Search for the cell housing the specified text and yield its [x, y] center coordinate. 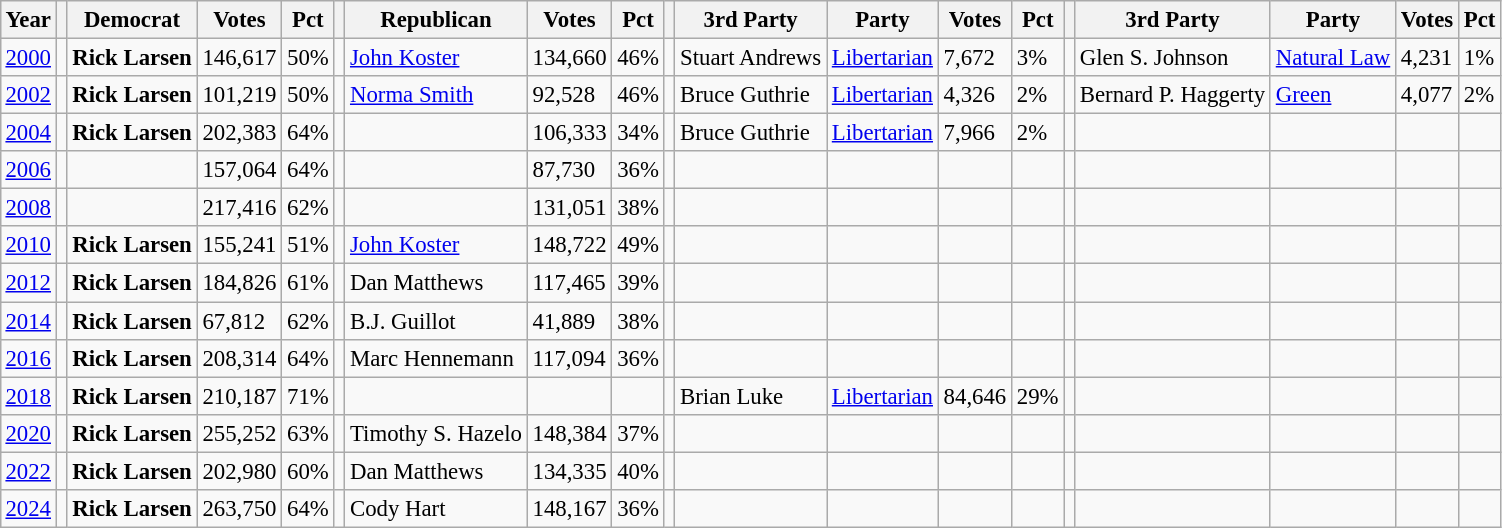
148,167 [570, 508]
B.J. Guillot [436, 321]
92,528 [570, 95]
Democrat [132, 20]
117,094 [570, 358]
Natural Law [1332, 57]
148,384 [570, 433]
131,051 [570, 208]
29% [1038, 396]
2002 [28, 95]
2000 [28, 57]
202,383 [240, 133]
4,231 [1428, 57]
7,966 [974, 133]
2012 [28, 283]
106,333 [570, 133]
Cody Hart [436, 508]
84,646 [974, 396]
Glen S. Johnson [1172, 57]
210,187 [240, 396]
51% [308, 245]
155,241 [240, 245]
2024 [28, 508]
63% [308, 433]
255,252 [240, 433]
2008 [28, 208]
2018 [28, 396]
39% [638, 283]
4,077 [1428, 95]
37% [638, 433]
67,812 [240, 321]
117,465 [570, 283]
87,730 [570, 170]
2004 [28, 133]
202,980 [240, 471]
2022 [28, 471]
41,889 [570, 321]
Stuart Andrews [751, 57]
Year [28, 20]
Bernard P. Haggerty [1172, 95]
Marc Hennemann [436, 358]
134,335 [570, 471]
2016 [28, 358]
Brian Luke [751, 396]
2010 [28, 245]
184,826 [240, 283]
1% [1479, 57]
7,672 [974, 57]
101,219 [240, 95]
Timothy S. Hazelo [436, 433]
157,064 [240, 170]
2014 [28, 321]
2006 [28, 170]
148,722 [570, 245]
Republican [436, 20]
Green [1332, 95]
263,750 [240, 508]
49% [638, 245]
71% [308, 396]
2020 [28, 433]
40% [638, 471]
4,326 [974, 95]
3% [1038, 57]
208,314 [240, 358]
60% [308, 471]
34% [638, 133]
217,416 [240, 208]
61% [308, 283]
Norma Smith [436, 95]
134,660 [570, 57]
146,617 [240, 57]
